Search for the cell housing the specified text and yield its (x, y) center coordinate. 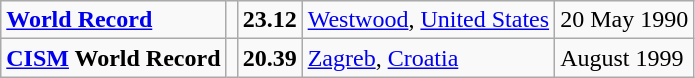
World Record (114, 20)
CISM World Record (114, 58)
August 1999 (624, 58)
23.12 (270, 20)
Westwood, United States (428, 20)
20.39 (270, 58)
20 May 1990 (624, 20)
Zagreb, Croatia (428, 58)
